Locate the cell with the specified text and output its [x, y] center coordinate. 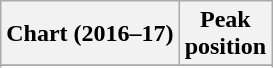
Peakposition [225, 34]
Chart (2016–17) [90, 34]
